Find where the given text appears and provide that cell's center as [x, y] coordinate. 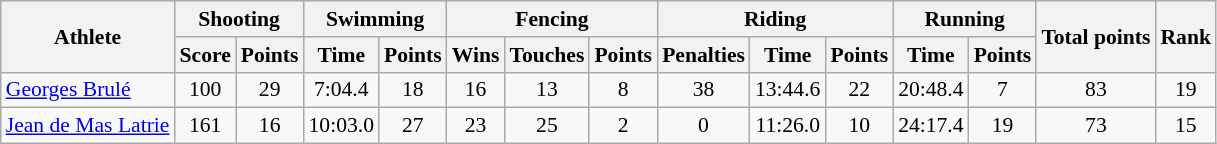
Penalties [704, 55]
29 [270, 90]
2 [623, 126]
27 [413, 126]
Total points [1096, 36]
7 [1003, 90]
0 [704, 126]
18 [413, 90]
38 [704, 90]
161 [206, 126]
100 [206, 90]
15 [1186, 126]
22 [859, 90]
25 [546, 126]
11:26.0 [788, 126]
73 [1096, 126]
Georges Brulé [88, 90]
24:17.4 [930, 126]
Running [964, 19]
13:44.6 [788, 90]
Shooting [240, 19]
7:04.4 [342, 90]
Riding [775, 19]
10:03.0 [342, 126]
Wins [476, 55]
Score [206, 55]
Athlete [88, 36]
8 [623, 90]
Jean de Mas Latrie [88, 126]
13 [546, 90]
23 [476, 126]
10 [859, 126]
20:48.4 [930, 90]
Rank [1186, 36]
Touches [546, 55]
83 [1096, 90]
Fencing [552, 19]
Swimming [376, 19]
